Extract the [X, Y] coordinate from the center of the cell holding the provided text.  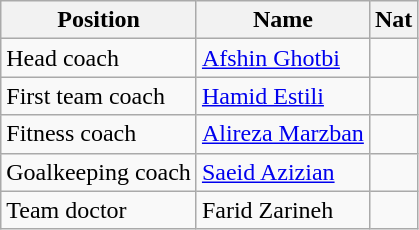
Goalkeeping coach [99, 172]
Team doctor [99, 210]
Head coach [99, 58]
Farid Zarineh [282, 210]
Nat [393, 20]
First team coach [99, 96]
Hamid Estili [282, 96]
Saeid Azizian [282, 172]
Position [99, 20]
Afshin Ghotbi [282, 58]
Fitness coach [99, 134]
Name [282, 20]
Alireza Marzban [282, 134]
